Output the [x, y] coordinate of the center of the cell containing the given text.  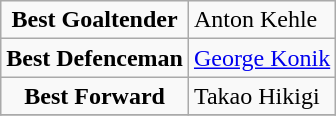
Best Defenceman [95, 58]
Anton Kehle [262, 20]
Takao Hikigi [262, 96]
George Konik [262, 58]
Best Goaltender [95, 20]
Best Forward [95, 96]
